Locate the cell with the specified text and output its [X, Y] center coordinate. 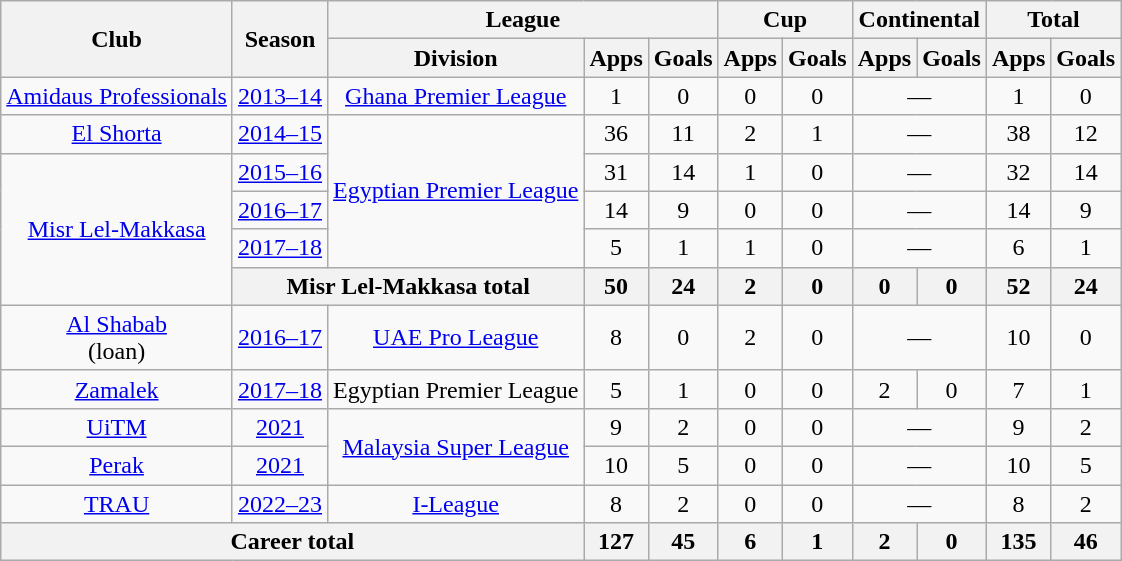
2015–16 [280, 172]
7 [1018, 389]
Career total [292, 542]
127 [616, 542]
2014–15 [280, 134]
32 [1018, 172]
TRAU [117, 503]
135 [1018, 542]
Club [117, 39]
50 [616, 286]
Season [280, 39]
Continental [919, 20]
Perak [117, 465]
38 [1018, 134]
Cup [785, 20]
31 [616, 172]
12 [1086, 134]
I-League [456, 503]
Zamalek [117, 389]
UAE Pro League [456, 338]
Misr Lel-Makkasa total [408, 286]
El Shorta [117, 134]
Misr Lel-Makkasa [117, 229]
11 [683, 134]
League [523, 20]
2022–23 [280, 503]
UiTM [117, 427]
Division [456, 58]
2013–14 [280, 96]
Ghana Premier League [456, 96]
Al Shabab (loan) [117, 338]
46 [1086, 542]
Malaysia Super League [456, 446]
52 [1018, 286]
Amidaus Professionals [117, 96]
36 [616, 134]
45 [683, 542]
Total [1053, 20]
